Identify which cell holds the provided text, then report its [X, Y] central coordinate. 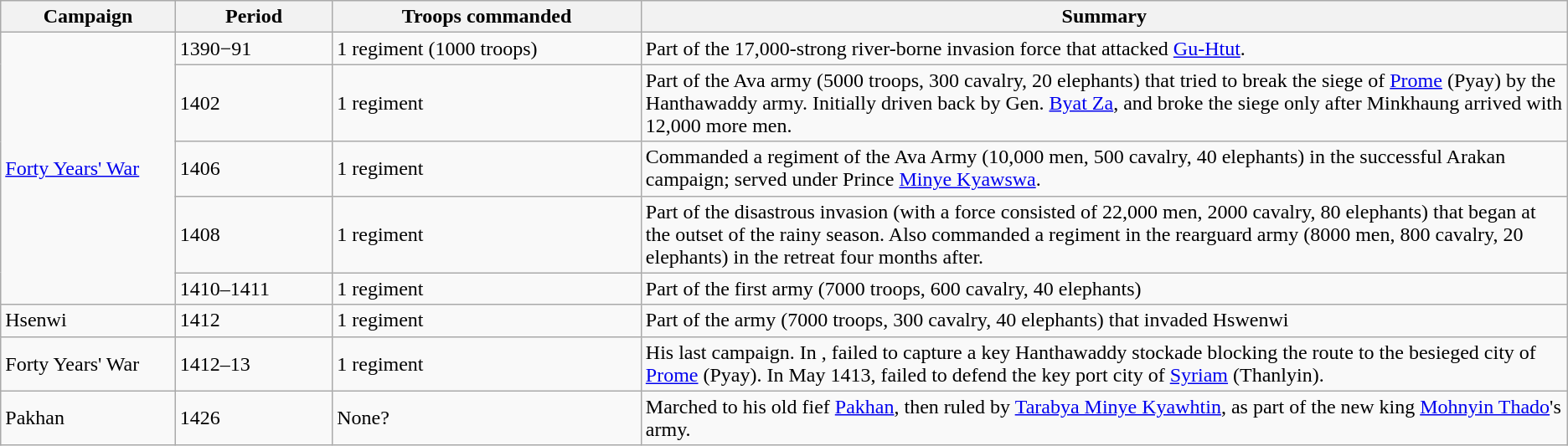
Summary [1104, 17]
None? [487, 418]
Part of the army (7000 troops, 300 cavalry, 40 elephants) that invaded Hswenwi [1104, 320]
Campaign [89, 17]
1426 [253, 418]
Period [253, 17]
1410–1411 [253, 289]
Marched to his old fief Pakhan, then ruled by Tarabya Minye Kyawhtin, as part of the new king Mohnyin Thado's army. [1104, 418]
Pakhan [89, 418]
1408 [253, 234]
1412 [253, 320]
1390−91 [253, 49]
Part of the first army (7000 troops, 600 cavalry, 40 elephants) [1104, 289]
1412–13 [253, 363]
Hsenwi [89, 320]
1 regiment (1000 troops) [487, 49]
1406 [253, 169]
Part of the 17,000-strong river-borne invasion force that attacked Gu-Htut. [1104, 49]
1402 [253, 103]
Commanded a regiment of the Ava Army (10,000 men, 500 cavalry, 40 elephants) in the successful Arakan campaign; served under Prince Minye Kyawswa. [1104, 169]
Troops commanded [487, 17]
